Search for the cell housing the specified text and yield its [x, y] center coordinate. 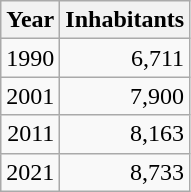
2021 [30, 172]
2011 [30, 134]
1990 [30, 58]
8,733 [125, 172]
Inhabitants [125, 20]
2001 [30, 96]
8,163 [125, 134]
7,900 [125, 96]
Year [30, 20]
6,711 [125, 58]
